Scan for the cell matching the given text and deliver its [x, y] coordinate at center. 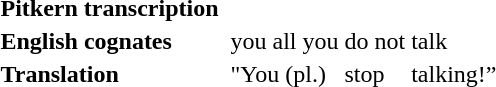
you all you [284, 41]
do not [375, 41]
